Pinpoint the cell where the given text exists, returning its [X, Y] midpoint coordinate. 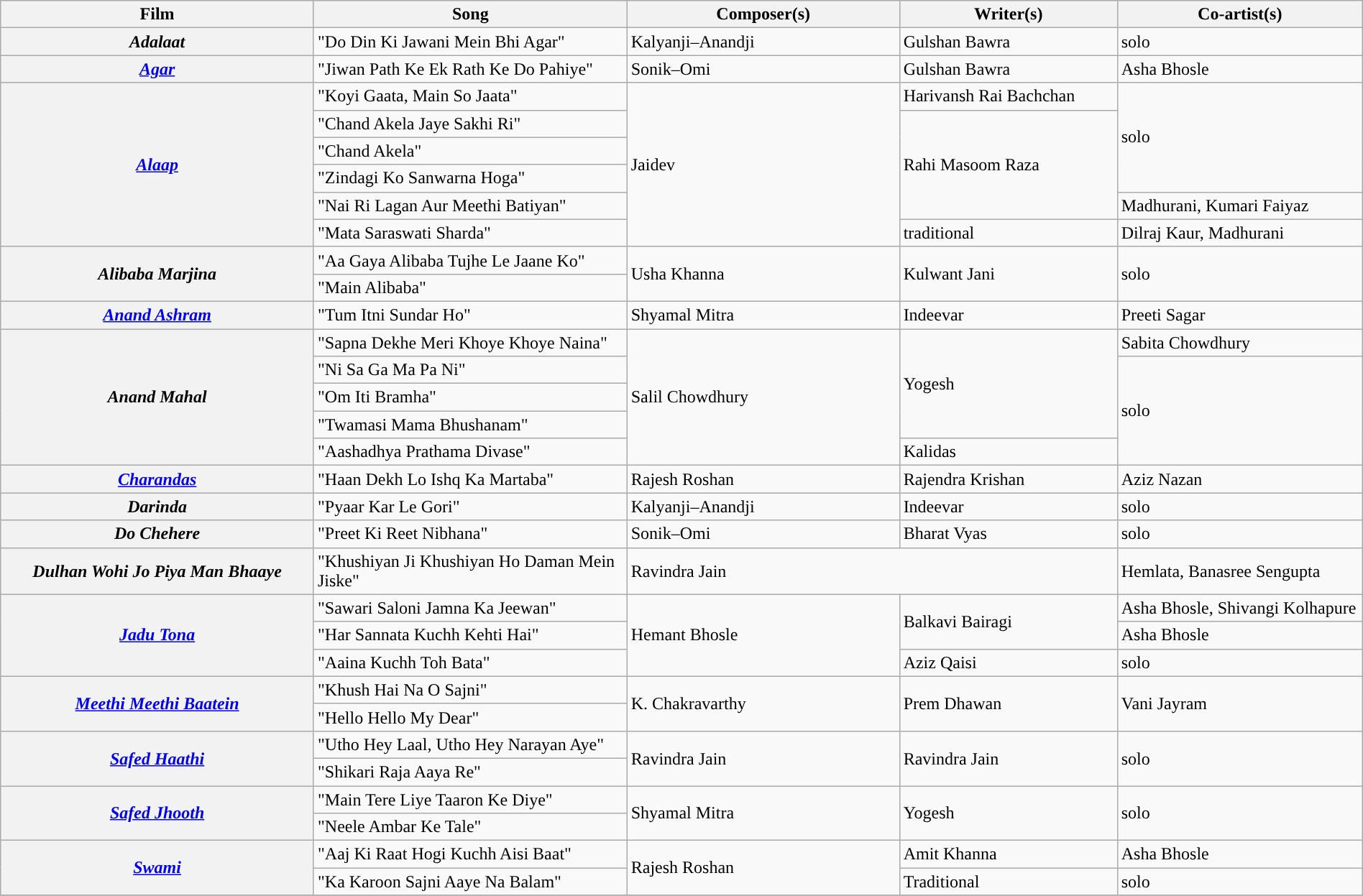
"Main Alibaba" [470, 287]
Charandas [157, 479]
"Aa Gaya Alibaba Tujhe Le Jaane Ko" [470, 260]
Anand Mahal [157, 397]
traditional [1008, 233]
Traditional [1008, 882]
Preeti Sagar [1239, 315]
"Ni Sa Ga Ma Pa Ni" [470, 370]
"Aashadhya Prathama Divase" [470, 452]
K. Chakravarthy [763, 703]
Balkavi Bairagi [1008, 622]
"Aaina Kuchh Toh Bata" [470, 662]
"Har Sannata Kuchh Kehti Hai" [470, 635]
"Sawari Saloni Jamna Ka Jeewan" [470, 608]
"Haan Dekh Lo Ishq Ka Martaba" [470, 479]
Jaidev [763, 165]
Hemlata, Banasree Sengupta [1239, 571]
"Pyaar Kar Le Gori" [470, 507]
"Chand Akela" [470, 151]
"Chand Akela Jaye Sakhi Ri" [470, 124]
"Do Din Ki Jawani Mein Bhi Agar" [470, 42]
"Shikari Raja Aaya Re" [470, 772]
Aziz Nazan [1239, 479]
Kalidas [1008, 452]
Song [470, 14]
Madhurani, Kumari Faiyaz [1239, 205]
Jadu Tona [157, 635]
Bharat Vyas [1008, 534]
Writer(s) [1008, 14]
Dulhan Wohi Jo Piya Man Bhaaye [157, 571]
Harivansh Rai Bachchan [1008, 96]
Meethi Meethi Baatein [157, 703]
"Om Iti Bramha" [470, 397]
"Jiwan Path Ke Ek Rath Ke Do Pahiye" [470, 69]
"Utho Hey Laal, Utho Hey Narayan Aye" [470, 744]
"Aaj Ki Raat Hogi Kuchh Aisi Baat" [470, 854]
"Hello Hello My Dear" [470, 717]
"Khushiyan Ji Khushiyan Ho Daman Mein Jiske" [470, 571]
Alibaba Marjina [157, 274]
"Neele Ambar Ke Tale" [470, 827]
Anand Ashram [157, 315]
Prem Dhawan [1008, 703]
"Mata Saraswati Sharda" [470, 233]
Dilraj Kaur, Madhurani [1239, 233]
"Koyi Gaata, Main So Jaata" [470, 96]
"Preet Ki Reet Nibhana" [470, 534]
Usha Khanna [763, 274]
Swami [157, 868]
Alaap [157, 165]
Co-artist(s) [1239, 14]
Kulwant Jani [1008, 274]
"Twamasi Mama Bhushanam" [470, 425]
Rajendra Krishan [1008, 479]
Composer(s) [763, 14]
Safed Haathi [157, 758]
Amit Khanna [1008, 854]
Aziz Qaisi [1008, 662]
Agar [157, 69]
"Zindagi Ko Sanwarna Hoga" [470, 178]
"Ka Karoon Sajni Aaye Na Balam" [470, 882]
Darinda [157, 507]
Asha Bhosle, Shivangi Kolhapure [1239, 608]
Adalaat [157, 42]
"Nai Ri Lagan Aur Meethi Batiyan" [470, 205]
Film [157, 14]
Salil Chowdhury [763, 397]
Sabita Chowdhury [1239, 343]
Rahi Masoom Raza [1008, 165]
"Main Tere Liye Taaron Ke Diye" [470, 800]
Vani Jayram [1239, 703]
Hemant Bhosle [763, 635]
Do Chehere [157, 534]
"Sapna Dekhe Meri Khoye Khoye Naina" [470, 343]
Safed Jhooth [157, 813]
"Tum Itni Sundar Ho" [470, 315]
"Khush Hai Na O Sajni" [470, 690]
